Locate the cell with the specified text and output its [X, Y] center coordinate. 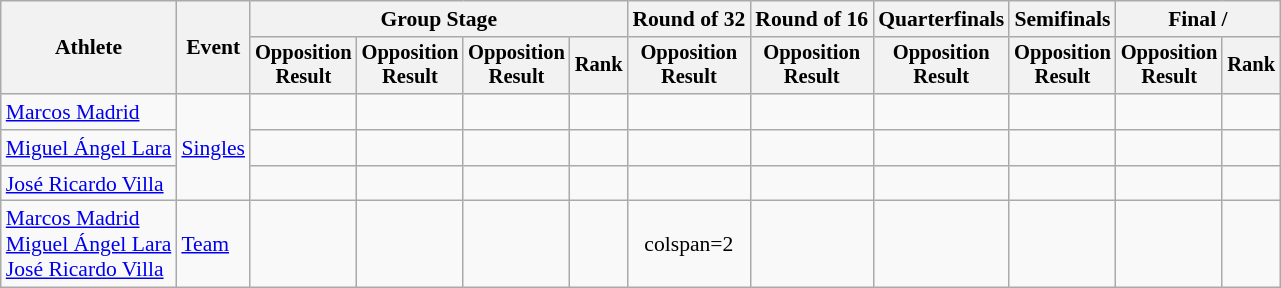
Marcos Madrid [89, 112]
Quarterfinals [941, 19]
Miguel Ángel Lara [89, 148]
Semifinals [1062, 19]
Final / [1198, 19]
colspan=2 [688, 244]
José Ricardo Villa [89, 184]
Round of 16 [812, 19]
Singles [213, 148]
Round of 32 [688, 19]
Group Stage [438, 19]
Team [213, 244]
Event [213, 48]
Athlete [89, 48]
Marcos MadridMiguel Ángel LaraJosé Ricardo Villa [89, 244]
